Identify which cell holds the provided text, then report its (X, Y) central coordinate. 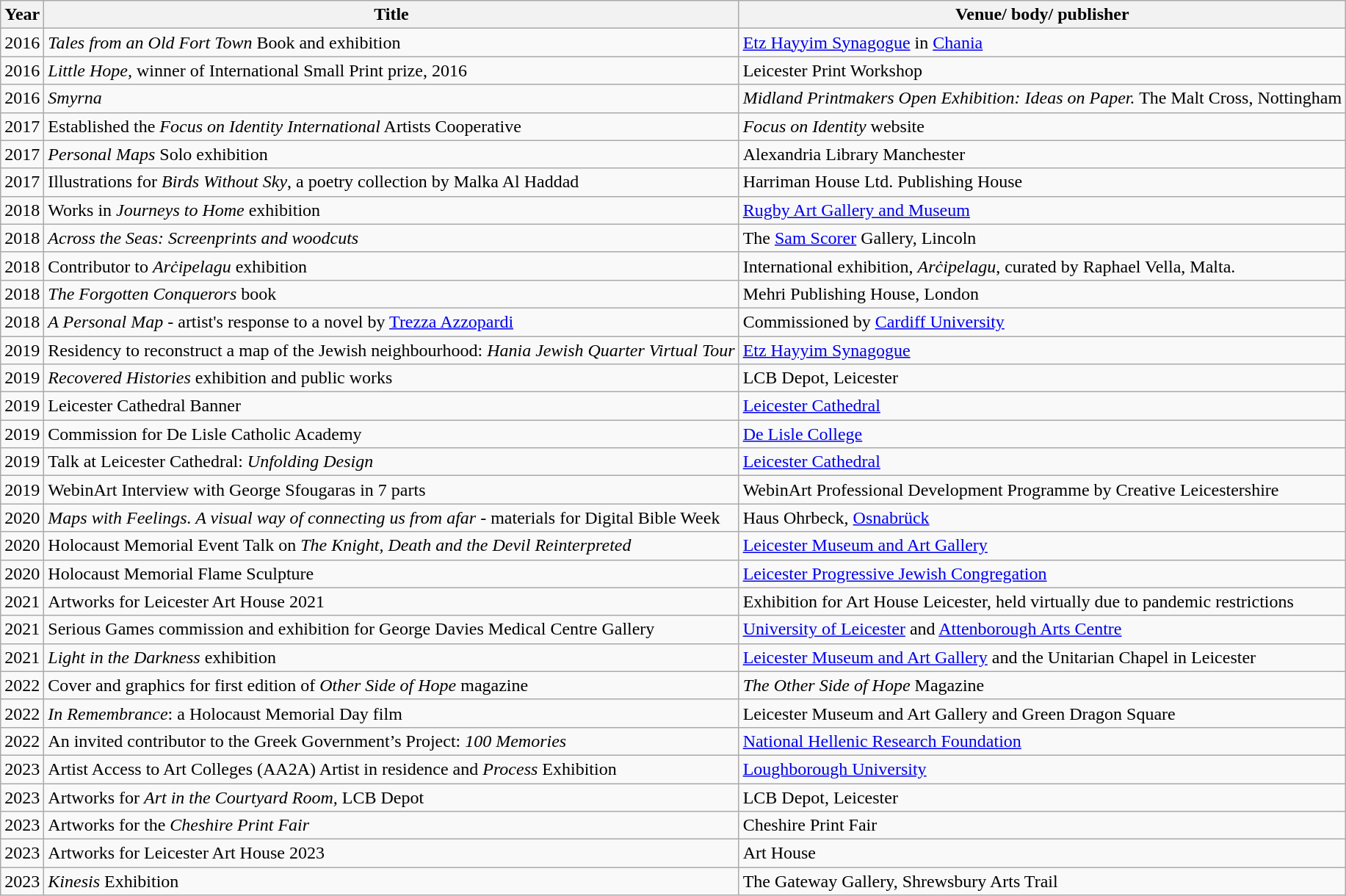
Alexandria Library Manchester (1043, 154)
Mehri Publishing House, London (1043, 294)
Midland Printmakers Open Exhibition: Ideas on Paper. The Malt Cross, Nottingham (1043, 98)
WebinArt Interview with George Sfougaras in 7 parts (391, 490)
Leicester Museum and Art Gallery (1043, 546)
Kinesis Exhibition (391, 881)
Residency to reconstruct a map of the Jewish neighbourhood: Hania Jewish Quarter Virtual Tour (391, 350)
A Personal Map - artist's response to a novel by Trezza Azzopardi (391, 322)
National Hellenic Research Foundation (1043, 741)
Across the Seas: Screenprints and woodcuts (391, 238)
Artworks for Leicester Art House 2023 (391, 853)
Rugby Art Gallery and Museum (1043, 210)
WebinArt Professional Development Programme by Creative Leicestershire (1043, 490)
Maps with Feelings. A visual way of connecting us from afar - materials for Digital Bible Week (391, 518)
Etz Hayyim Synagogue (1043, 350)
Recovered Histories exhibition and public works (391, 378)
Artworks for Art in the Courtyard Room, LCB Depot (391, 797)
Leicester Museum and Art Gallery and Green Dragon Square (1043, 713)
De Lisle College (1043, 434)
Contributor to Arċipelagu exhibition (391, 266)
Serious Games commission and exhibition for George Davies Medical Centre Gallery (391, 629)
Leicester Progressive Jewish Congregation (1043, 574)
International exhibition, Arċipelagu, curated by Raphael Vella, Malta. (1043, 266)
The Other Side of Hope Magazine (1043, 685)
Cheshire Print Fair (1043, 825)
Etz Hayyim Synagogue in Chania (1043, 43)
Commission for De Lisle Catholic Academy (391, 434)
An invited contributor to the Greek Government’s Project: 100 Memories (391, 741)
The Gateway Gallery, Shrewsbury Arts Trail (1043, 881)
Commissioned by Cardiff University (1043, 322)
Haus Ohrbeck, Osnabrück (1043, 518)
Leicester Museum and Art Gallery and the Unitarian Chapel in Leicester (1043, 657)
Year (22, 15)
Artist Access to Art Colleges (AA2A) Artist in residence and Process Exhibition (391, 769)
Art House (1043, 853)
Tales from an Old Fort Town Book and exhibition (391, 43)
Loughborough University (1043, 769)
The Sam Scorer Gallery, Lincoln (1043, 238)
Harriman House Ltd. Publishing House (1043, 182)
Leicester Print Workshop (1043, 71)
Works in Journeys to Home exhibition (391, 210)
Artworks for Leicester Art House 2021 (391, 601)
Little Hope, winner of International Small Print prize, 2016 (391, 71)
In Remembrance: a Holocaust Memorial Day film (391, 713)
Light in the Darkness exhibition (391, 657)
Holocaust Memorial Flame Sculpture (391, 574)
Venue/ body/ publisher (1043, 15)
Illustrations for Birds Without Sky, a poetry collection by Malka Al Haddad (391, 182)
Holocaust Memorial Event Talk on The Knight, Death and the Devil Reinterpreted (391, 546)
Personal Maps Solo exhibition (391, 154)
Cover and graphics for first edition of Other Side of Hope magazine (391, 685)
Leicester Cathedral Banner (391, 406)
Focus on Identity website (1043, 126)
University of Leicester and Attenborough Arts Centre (1043, 629)
The Forgotten Conquerors book (391, 294)
Artworks for the Cheshire Print Fair (391, 825)
Established the Focus on Identity International Artists Cooperative (391, 126)
Smyrna (391, 98)
Exhibition for Art House Leicester, held virtually due to pandemic restrictions (1043, 601)
Talk at Leicester Cathedral: Unfolding Design (391, 462)
Title (391, 15)
